Capture the cell that displays the provided text and extract its (x, y) central coordinate. 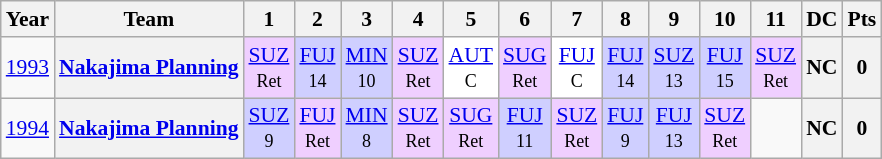
1 (268, 19)
2 (317, 19)
10 (724, 19)
1993 (28, 68)
7 (576, 19)
FUJ11 (524, 128)
SUZ9 (268, 128)
FUJRet (317, 128)
FUJ13 (674, 128)
FUJ15 (724, 68)
6 (524, 19)
5 (471, 19)
MIN10 (367, 68)
1994 (28, 128)
FUJ9 (625, 128)
4 (418, 19)
8 (625, 19)
Year (28, 19)
3 (367, 19)
MIN8 (367, 128)
Pts (862, 19)
SUZ13 (674, 68)
9 (674, 19)
FUJC (576, 68)
AUTC (471, 68)
DC (822, 19)
11 (776, 19)
Team (148, 19)
